Output the (X, Y) coordinate of the center of the cell containing the given text.  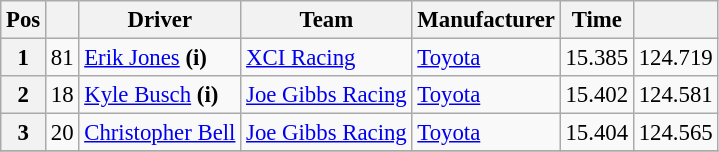
Christopher Bell (160, 133)
Kyle Busch (i) (160, 95)
2 (24, 95)
81 (62, 58)
Pos (24, 20)
Time (596, 20)
3 (24, 133)
15.404 (596, 133)
18 (62, 95)
Driver (160, 20)
20 (62, 133)
15.402 (596, 95)
124.581 (676, 95)
Manufacturer (486, 20)
15.385 (596, 58)
Team (326, 20)
124.565 (676, 133)
Erik Jones (i) (160, 58)
XCI Racing (326, 58)
1 (24, 58)
124.719 (676, 58)
